Return [X, Y] of the center of cell containing provided text 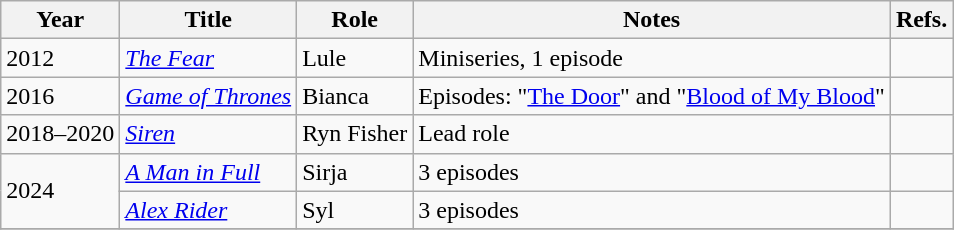
2018–2020 [60, 134]
Lead role [652, 134]
Game of Thrones [208, 96]
2012 [60, 58]
Alex Rider [208, 210]
Lule [355, 58]
Syl [355, 210]
Title [208, 20]
2016 [60, 96]
2024 [60, 191]
Siren [208, 134]
Notes [652, 20]
Miniseries, 1 episode [652, 58]
Episodes: "The Door" and "Blood of My Blood" [652, 96]
Bianca [355, 96]
Role [355, 20]
Refs. [921, 20]
The Fear [208, 58]
Ryn Fisher [355, 134]
Year [60, 20]
A Man in Full [208, 172]
Sirja [355, 172]
